Find where the given text appears and provide that cell's center as [x, y] coordinate. 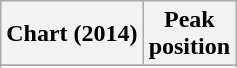
Chart (2014) [72, 34]
Peakposition [189, 34]
